Extract the [x, y] coordinate from the center of the cell holding the provided text.  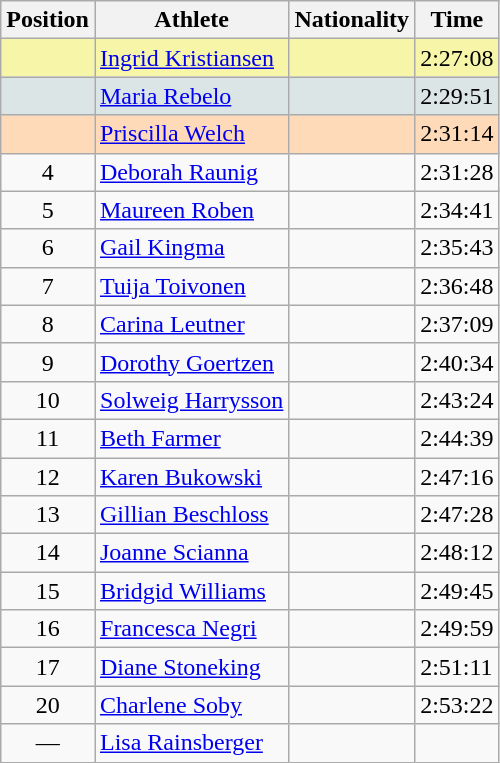
15 [48, 591]
20 [48, 705]
2:36:48 [457, 286]
2:51:11 [457, 667]
2:47:16 [457, 477]
2:47:28 [457, 515]
2:31:14 [457, 134]
2:44:39 [457, 438]
Maureen Roben [191, 210]
2:27:08 [457, 58]
10 [48, 400]
Beth Farmer [191, 438]
Carina Leutner [191, 324]
Solweig Harrysson [191, 400]
2:43:24 [457, 400]
Charlene Soby [191, 705]
Priscilla Welch [191, 134]
5 [48, 210]
Gail Kingma [191, 248]
Karen Bukowski [191, 477]
2:35:43 [457, 248]
Position [48, 20]
7 [48, 286]
Joanne Scianna [191, 553]
2:34:41 [457, 210]
9 [48, 362]
2:49:45 [457, 591]
17 [48, 667]
2:29:51 [457, 96]
2:48:12 [457, 553]
13 [48, 515]
Nationality [352, 20]
Deborah Raunig [191, 172]
16 [48, 629]
Bridgid Williams [191, 591]
2:31:28 [457, 172]
— [48, 743]
2:49:59 [457, 629]
12 [48, 477]
11 [48, 438]
Lisa Rainsberger [191, 743]
8 [48, 324]
Time [457, 20]
Francesca Negri [191, 629]
2:37:09 [457, 324]
Gillian Beschloss [191, 515]
14 [48, 553]
Diane Stoneking [191, 667]
Dorothy Goertzen [191, 362]
Tuija Toivonen [191, 286]
6 [48, 248]
Ingrid Kristiansen [191, 58]
2:40:34 [457, 362]
Athlete [191, 20]
2:53:22 [457, 705]
4 [48, 172]
Maria Rebelo [191, 96]
